Scan for the cell matching the given text and deliver its [x, y] coordinate at center. 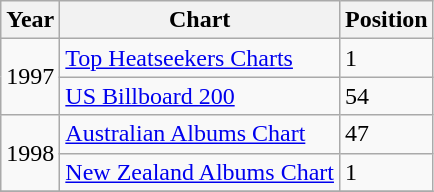
1998 [30, 153]
Australian Albums Chart [200, 134]
47 [386, 134]
Chart [200, 20]
US Billboard 200 [200, 96]
Top Heatseekers Charts [200, 58]
54 [386, 96]
Year [30, 20]
1997 [30, 77]
New Zealand Albums Chart [200, 172]
Position [386, 20]
